Provide the (x, y) coordinate of the cell's center where the given text is located.  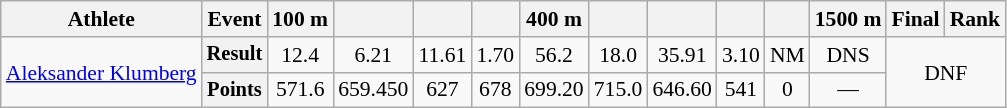
Event (235, 19)
NM (788, 55)
1.70 (495, 55)
400 m (554, 19)
100 m (300, 19)
571.6 (300, 90)
3.10 (741, 55)
Aleksander Klumberg (102, 72)
18.0 (618, 55)
715.0 (618, 90)
541 (741, 90)
11.61 (442, 55)
35.91 (682, 55)
Final (915, 19)
56.2 (554, 55)
1500 m (848, 19)
646.60 (682, 90)
Points (235, 90)
678 (495, 90)
— (848, 90)
0 (788, 90)
Result (235, 55)
DNS (848, 55)
659.450 (373, 90)
DNF (946, 72)
Rank (976, 19)
6.21 (373, 55)
12.4 (300, 55)
699.20 (554, 90)
Athlete (102, 19)
627 (442, 90)
